Return the (X, Y) coordinate for the center point of the cell that contains the specified text.  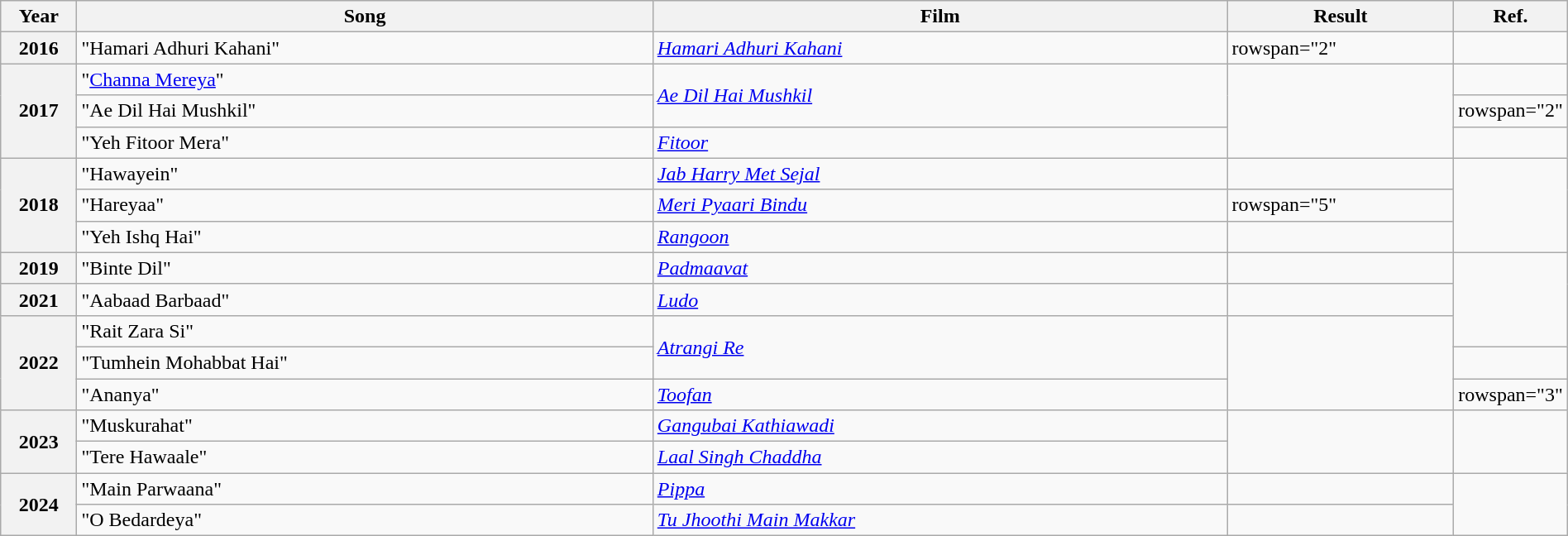
"Tumhein Mohabbat Hai" (365, 362)
Atrangi Re (939, 347)
Film (939, 17)
Year (39, 17)
2021 (39, 299)
Padmaavat (939, 268)
2018 (39, 205)
"Binte Dil" (365, 268)
"Yeh Fitoor Mera" (365, 142)
"Hareyaa" (365, 205)
"Aabaad Barbaad" (365, 299)
Toofan (939, 395)
"Muskurahat" (365, 426)
"Rait Zara Si" (365, 331)
Result (1341, 17)
Tu Jhoothi Main Makkar (939, 520)
Fitoor (939, 142)
2016 (39, 48)
2023 (39, 442)
"Channa Mereya" (365, 79)
2017 (39, 111)
Jab Harry Met Sejal (939, 174)
Rangoon (939, 237)
"O Bedardeya" (365, 520)
"Main Parwaana" (365, 489)
rowspan="3" (1511, 395)
Hamari Adhuri Kahani (939, 48)
Song (365, 17)
Ae Dil Hai Mushkil (939, 95)
"Hamari Adhuri Kahani" (365, 48)
"Tere Hawaale" (365, 457)
Ludo (939, 299)
Pippa (939, 489)
"Ae Dil Hai Mushkil" (365, 111)
"Ananya" (365, 395)
2022 (39, 362)
Meri Pyaari Bindu (939, 205)
"Hawayein" (365, 174)
2024 (39, 505)
"Yeh Ishq Hai" (365, 237)
rowspan="5" (1341, 205)
Laal Singh Chaddha (939, 457)
Gangubai Kathiawadi (939, 426)
Ref. (1511, 17)
2019 (39, 268)
